Extract the (X, Y) coordinate from the center of the cell holding the provided text.  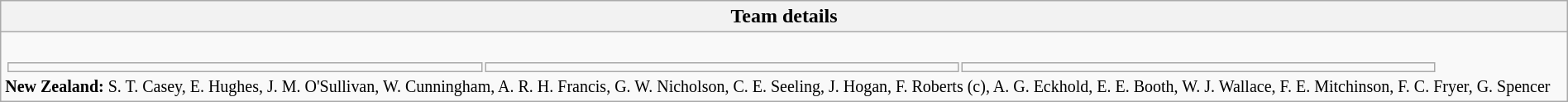
Team details (784, 17)
